For the text-containing cell, return its midpoint in (X, Y) coordinate format. 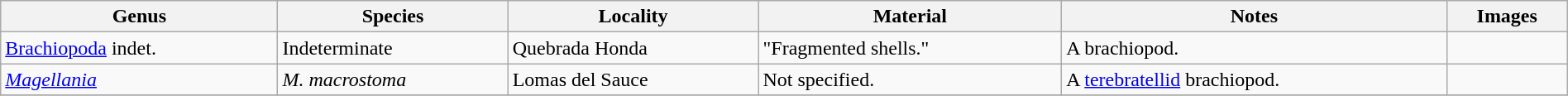
"Fragmented shells." (910, 48)
A brachiopod. (1254, 48)
Quebrada Honda (633, 48)
Brachiopoda indet. (139, 48)
Species (393, 17)
Indeterminate (393, 48)
Magellania (139, 79)
Lomas del Sauce (633, 79)
Material (910, 17)
Notes (1254, 17)
Images (1507, 17)
Genus (139, 17)
Locality (633, 17)
Not specified. (910, 79)
A terebratellid brachiopod. (1254, 79)
M. macrostoma (393, 79)
